From the cell containing the given text, extract its center point as (X, Y) coordinate. 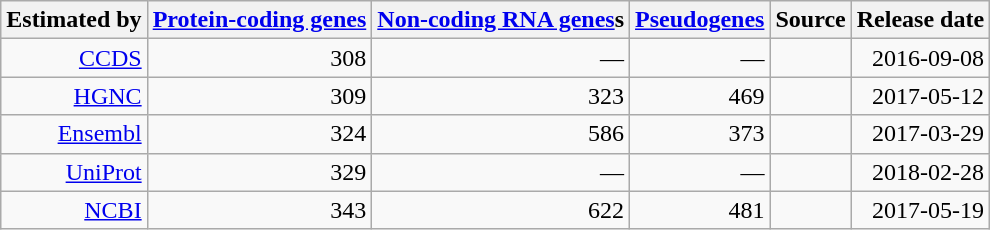
UniProt (74, 172)
481 (700, 210)
Release date (920, 20)
2017-03-29 (920, 134)
343 (260, 210)
469 (700, 96)
586 (501, 134)
Source (810, 20)
309 (260, 96)
HGNC (74, 96)
2017-05-12 (920, 96)
Protein-coding genes (260, 20)
373 (700, 134)
308 (260, 58)
CCDS (74, 58)
Ensembl (74, 134)
324 (260, 134)
2016-09-08 (920, 58)
Non-coding RNA geness (501, 20)
323 (501, 96)
2017-05-19 (920, 210)
2018-02-28 (920, 172)
329 (260, 172)
622 (501, 210)
Pseudogenes (700, 20)
NCBI (74, 210)
Estimated by (74, 20)
